Identify which cell holds the provided text, then report its (x, y) central coordinate. 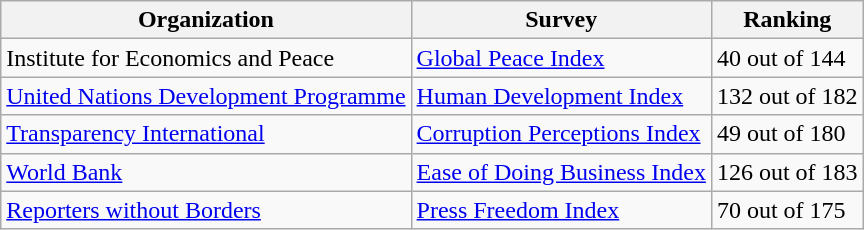
132 out of 182 (787, 96)
126 out of 183 (787, 172)
United Nations Development Programme (206, 96)
Ranking (787, 20)
Press Freedom Index (561, 210)
Organization (206, 20)
Institute for Economics and Peace (206, 58)
Human Development Index (561, 96)
Ease of Doing Business Index (561, 172)
70 out of 175 (787, 210)
40 out of 144 (787, 58)
Global Peace Index (561, 58)
World Bank (206, 172)
Survey (561, 20)
Corruption Perceptions Index (561, 134)
49 out of 180 (787, 134)
Transparency International (206, 134)
Reporters without Borders (206, 210)
